From the cell containing the given text, extract its center point as (x, y) coordinate. 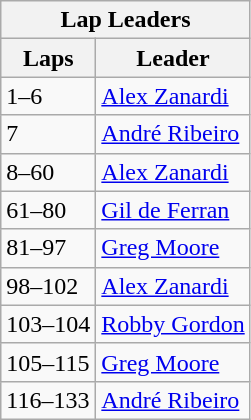
7 (48, 134)
Lap Leaders (126, 20)
Gil de Ferran (173, 210)
8–60 (48, 172)
103–104 (48, 324)
Laps (48, 58)
Robby Gordon (173, 324)
1–6 (48, 96)
105–115 (48, 362)
116–133 (48, 400)
61–80 (48, 210)
Leader (173, 58)
98–102 (48, 286)
81–97 (48, 248)
